Return the (x, y) coordinate for the center point of the cell that contains the specified text.  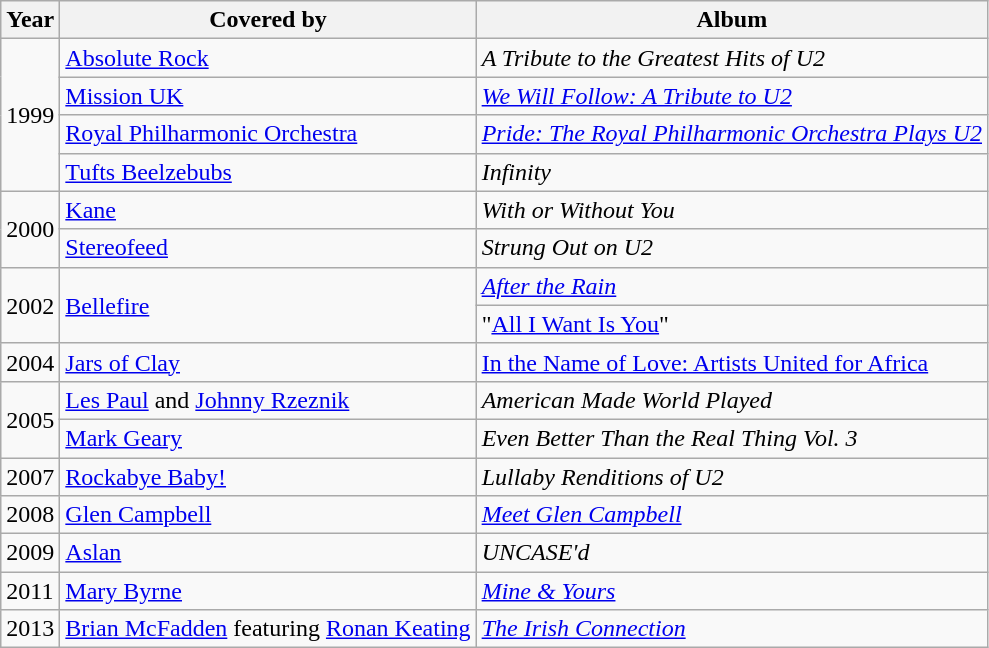
Stereofeed (268, 248)
2013 (30, 629)
Pride: The Royal Philharmonic Orchestra Plays U2 (732, 134)
Mary Byrne (268, 591)
2000 (30, 229)
2008 (30, 515)
After the Rain (732, 286)
Meet Glen Campbell (732, 515)
We Will Follow: A Tribute to U2 (732, 96)
Lullaby Renditions of U2 (732, 477)
Covered by (268, 20)
1999 (30, 115)
Kane (268, 210)
UNCASE'd (732, 553)
Absolute Rock (268, 58)
Royal Philharmonic Orchestra (268, 134)
Les Paul and Johnny Rzeznik (268, 400)
2004 (30, 362)
2009 (30, 553)
Album (732, 20)
A Tribute to the Greatest Hits of U2 (732, 58)
The Irish Connection (732, 629)
With or Without You (732, 210)
2002 (30, 305)
2007 (30, 477)
Mine & Yours (732, 591)
American Made World Played (732, 400)
Jars of Clay (268, 362)
Mission UK (268, 96)
Rockabye Baby! (268, 477)
Brian McFadden featuring Ronan Keating (268, 629)
"All I Want Is You" (732, 324)
Glen Campbell (268, 515)
Infinity (732, 172)
Aslan (268, 553)
Bellefire (268, 305)
2011 (30, 591)
In the Name of Love: Artists United for Africa (732, 362)
Strung Out on U2 (732, 248)
Mark Geary (268, 438)
Even Better Than the Real Thing Vol. 3 (732, 438)
2005 (30, 419)
Year (30, 20)
Tufts Beelzebubs (268, 172)
